Provide the (x, y) coordinate of the cell's center where the given text is located.  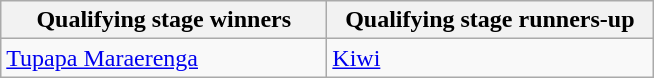
Tupapa Maraerenga (164, 58)
Qualifying stage runners-up (490, 20)
Kiwi (490, 58)
Qualifying stage winners (164, 20)
